Scan for the cell matching the given text and deliver its [x, y] coordinate at center. 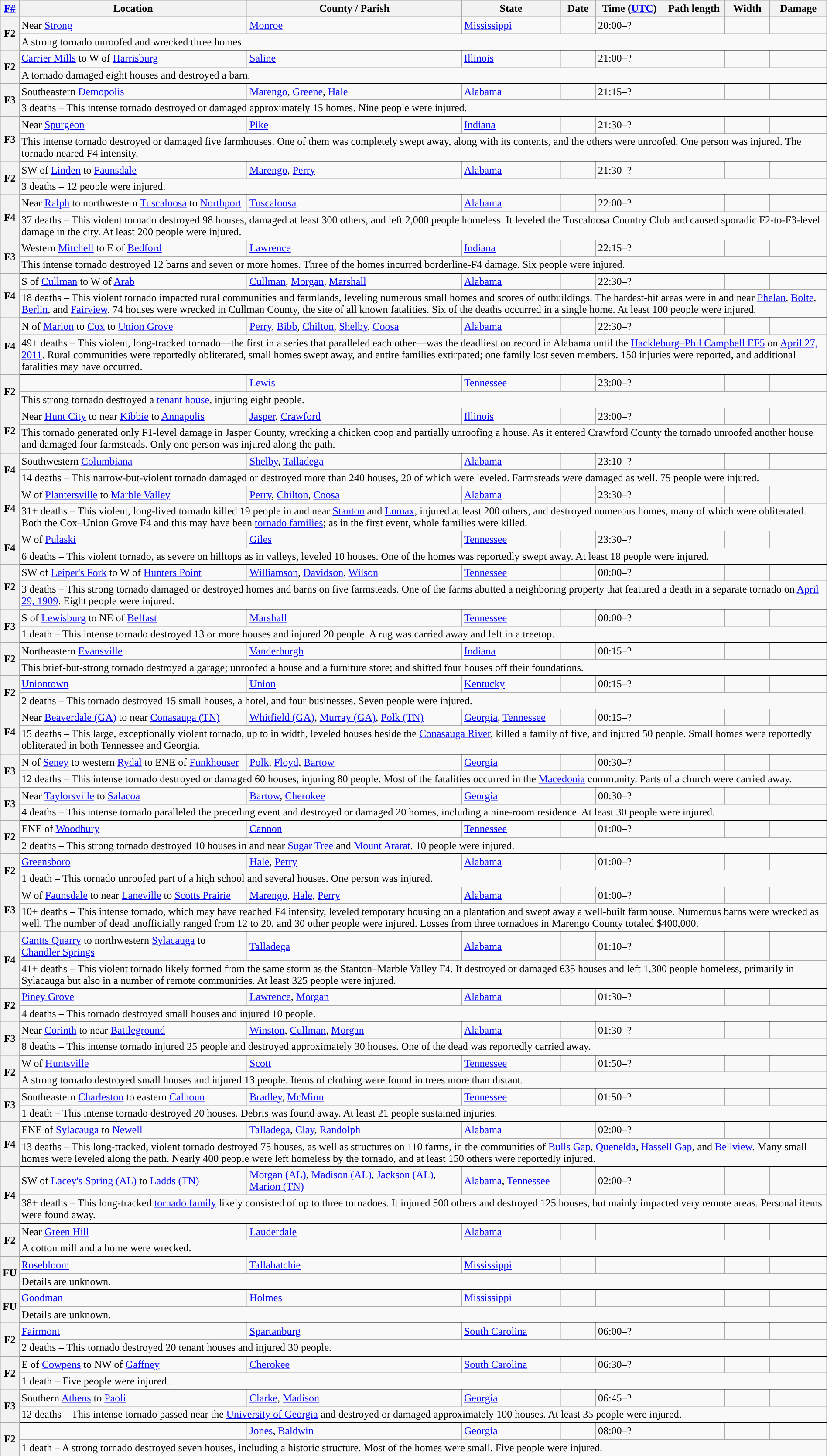
20:00–? [629, 25]
This intense tornado destroyed 12 barns and seven or more homes. Three of the homes incurred borderline-F4 damage. Six people were injured. [423, 265]
Near Green Hill [133, 1232]
Rosebloom [133, 1265]
Near Strong [133, 25]
Bartow, Cherokee [355, 795]
A strong tornado destroyed small houses and injured 13 people. Items of clothing were found in trees more than distant. [423, 1080]
W of Faunsdale to near Laneville to Scotts Prairie [133, 895]
Northeastern Evansville [133, 651]
This strong tornado destroyed a tenant house, injuring eight people. [423, 400]
Near Corinth to near Battleground [133, 1030]
Kentucky [511, 684]
Talladega, Clay, Randolph [355, 1130]
23:10–? [629, 461]
1 death – Five people were injured. [423, 1381]
Giles [355, 539]
Fairmont [133, 1331]
Damage [798, 9]
SW of Linden to Faunsdale [133, 170]
Location [133, 9]
W of Pulaski [133, 539]
Holmes [355, 1298]
Scott [355, 1063]
S of Cullman to W of Arab [133, 281]
3 deaths – This intense tornado destroyed or damaged approximately 15 homes. Nine people were injured. [423, 108]
Perry, Bibb, Chilton, Shelby, Coosa [355, 326]
Hale, Perry [355, 862]
County / Parish [355, 9]
Goodman [133, 1298]
1 death – This intense tornado destroyed 13 or more houses and injured 20 people. A rug was carried away and left in a treetop. [423, 634]
3 deaths – 12 people were injured. [423, 186]
Georgia, Tennessee [511, 717]
Cullman, Morgan, Marshall [355, 281]
A strong tornado unroofed and wrecked three homes. [423, 42]
Talladega [355, 946]
Cannon [355, 829]
Piney Grove [133, 997]
Pike [355, 125]
Jasper, Crawford [355, 416]
01:10–? [629, 946]
Marshall [355, 618]
21:00–? [629, 58]
E of Cowpens to NW of Gaffney [133, 1364]
Near Spurgeon [133, 125]
Uniontown [133, 684]
S of Lewisburg to NE of Belfast [133, 618]
Polk, Floyd, Bartow [355, 762]
Path length [694, 9]
W of Huntsville [133, 1063]
W of Plantersville to Marble Valley [133, 494]
N of Marion to Cox to Union Grove [133, 326]
2 deaths – This tornado destroyed 20 tenant houses and injured 30 people. [423, 1348]
F# [10, 9]
Perry, Chilton, Coosa [355, 494]
2 deaths – This tornado destroyed 15 small houses, a hotel, and four businesses. Seven people were injured. [423, 701]
Spartanburg [355, 1331]
Date [578, 9]
Near Taylorsville to Salacoa [133, 795]
Greensboro [133, 862]
1 death – A strong tornado destroyed seven houses, including a historic structure. Most of the homes were small. Five people were injured. [423, 1447]
Vanderburgh [355, 651]
Western Mitchell to E of Bedford [133, 248]
Saline [355, 58]
Marengo, Hale, Perry [355, 895]
Width [747, 9]
Marengo, Greene, Hale [355, 92]
Southeastern Charleston to eastern Calhoun [133, 1096]
Union [355, 684]
2 deaths – This strong tornado destroyed 10 houses in and near Sugar Tree and Mount Ararat. 10 people were injured. [423, 845]
Bradley, McMinn [355, 1096]
Lawrence [355, 248]
SW of Leiper's Fork to W of Hunters Point [133, 573]
Lewis [355, 383]
Jones, Baldwin [355, 1431]
Carrier Mills to W of Harrisburg [133, 58]
21:15–? [629, 92]
SW of Lacey's Spring (AL) to Ladds (TN) [133, 1181]
Cherokee [355, 1364]
Winston, Cullman, Morgan [355, 1030]
Whitfield (GA), Murray (GA), Polk (TN) [355, 717]
Shelby, Talladega [355, 461]
Gantts Quarry to northwestern Sylacauga to Chandler Springs [133, 946]
Marengo, Perry [355, 170]
ENE of Woodbury [133, 829]
06:45–? [629, 1398]
State [511, 9]
1 death – This intense tornado destroyed 20 houses. Debris was found away. At least 21 people sustained injuries. [423, 1113]
06:30–? [629, 1364]
A cotton mill and a home were wrecked. [423, 1248]
8 deaths – This intense tornado injured 25 people and destroyed approximately 30 houses. One of the dead was reportedly carried away. [423, 1047]
4 deaths – This tornado destroyed small houses and injured 10 people. [423, 1014]
A tornado damaged eight houses and destroyed a barn. [423, 75]
Southern Athens to Paoli [133, 1398]
Williamson, Davidson, Wilson [355, 573]
Time (UTC) [629, 9]
This brief-but-strong tornado destroyed a garage; unroofed a house and a furniture store; and shifted four houses off their foundations. [423, 668]
1 death – This tornado unroofed part of a high school and several houses. One person was injured. [423, 879]
Near Beaverdale (GA) to near Conasauga (TN) [133, 717]
Southeastern Demopolis [133, 92]
N of Seney to western Rydal to ENE of Funkhouser [133, 762]
Near Hunt City to near Kibbie to Annapolis [133, 416]
Tuscaloosa [355, 203]
Tallahatchie [355, 1265]
Clarke, Madison [355, 1398]
Lawrence, Morgan [355, 997]
ENE of Sylacauga to Newell [133, 1130]
Lauderdale [355, 1232]
Alabama, Tennessee [511, 1181]
Monroe [355, 25]
Southwestern Columbiana [133, 461]
08:00–? [629, 1431]
Morgan (AL), Madison (AL), Jackson (AL), Marion (TN) [355, 1181]
Near Ralph to northwestern Tuscaloosa to Northport [133, 203]
22:15–? [629, 248]
06:00–? [629, 1331]
22:00–? [629, 203]
